Capture the cell that displays the provided text and extract its (X, Y) central coordinate. 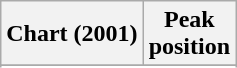
Chart (2001) (72, 34)
Peak position (189, 34)
